For the text-containing cell, return its midpoint in (x, y) coordinate format. 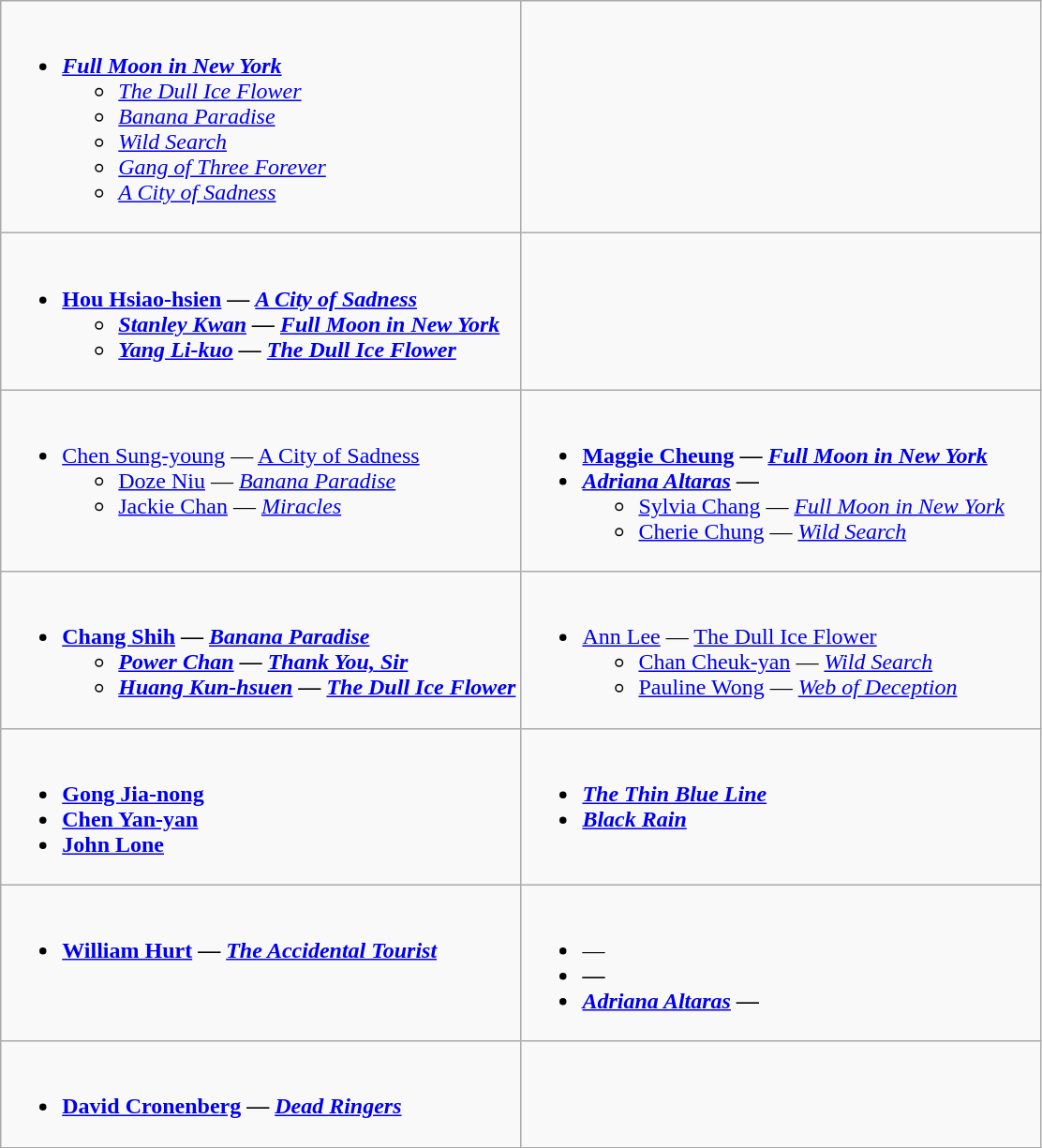
Gong Jia-nongChen Yan-yanJohn Lone (260, 806)
The Thin Blue LineBlack Rain (781, 806)
Chen Sung-young — A City of SadnessDoze Niu — Banana ParadiseJackie Chan — Miracles (260, 481)
David Cronenberg — Dead Ringers (260, 1095)
Ann Lee — The Dull Ice FlowerChan Cheuk-yan — Wild SearchPauline Wong — Web of Deception (781, 650)
William Hurt — The Accidental Tourist (260, 963)
Maggie Cheung — Full Moon in New YorkAdriana Altaras — Sylvia Chang — Full Moon in New YorkCherie Chung — Wild Search (781, 481)
Full Moon in New YorkThe Dull Ice FlowerBanana ParadiseWild SearchGang of Three ForeverA City of Sadness (260, 117)
Chang Shih — Banana ParadisePower Chan — Thank You, SirHuang Kun-hsuen — The Dull Ice Flower (260, 650)
— — Adriana Altaras — (781, 963)
Hou Hsiao-hsien — A City of SadnessStanley Kwan — Full Moon in New YorkYang Li-kuo — The Dull Ice Flower (260, 311)
